Capture the cell that displays the provided text and extract its (X, Y) central coordinate. 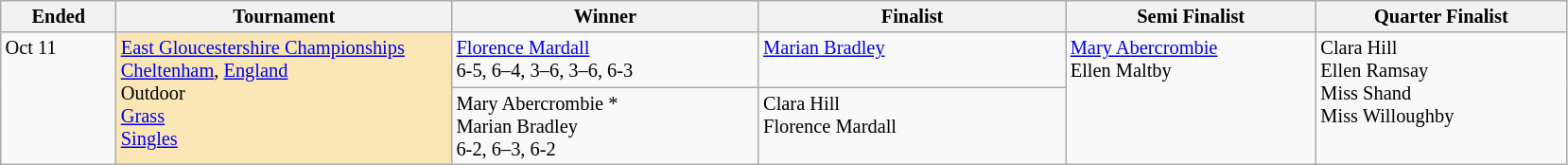
Semi Finalist (1192, 16)
Clara Hill Ellen Ramsay Miss Shand Miss Willoughby (1441, 99)
Florence Mardall6-5, 6–4, 3–6, 3–6, 6-3 (605, 60)
Ended (59, 16)
Quarter Finalist (1441, 16)
Winner (605, 16)
Oct 11 (59, 99)
Marian Bradley (912, 60)
East Gloucestershire ChampionshipsCheltenham, EnglandOutdoorGrassSingles (284, 99)
Tournament (284, 16)
Clara Hill Florence Mardall (912, 126)
Finalist (912, 16)
Mary Abercrombie Ellen Maltby (1192, 99)
Mary Abercrombie * Marian Bradley6-2, 6–3, 6-2 (605, 126)
